Scan for the cell matching the given text and deliver its [x, y] coordinate at center. 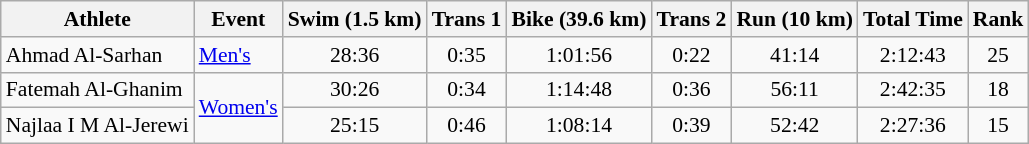
25:15 [355, 126]
1:01:56 [578, 55]
0:34 [467, 90]
Men's [238, 55]
Rank [998, 19]
1:14:48 [578, 90]
Athlete [98, 19]
30:26 [355, 90]
56:11 [794, 90]
0:36 [692, 90]
1:08:14 [578, 126]
28:36 [355, 55]
Trans 2 [692, 19]
0:39 [692, 126]
25 [998, 55]
Trans 1 [467, 19]
2:12:43 [913, 55]
Bike (39.6 km) [578, 19]
Najlaa I M Al-Jerewi [98, 126]
Total Time [913, 19]
41:14 [794, 55]
0:22 [692, 55]
52:42 [794, 126]
2:42:35 [913, 90]
Swim (1.5 km) [355, 19]
2:27:36 [913, 126]
18 [998, 90]
0:46 [467, 126]
Women's [238, 108]
15 [998, 126]
Run (10 km) [794, 19]
Event [238, 19]
0:35 [467, 55]
Fatemah Al-Ghanim [98, 90]
Ahmad Al-Sarhan [98, 55]
